Pinpoint the cell where the given text exists, returning its (x, y) midpoint coordinate. 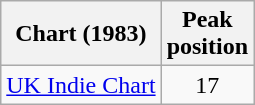
UK Indie Chart (81, 85)
Chart (1983) (81, 34)
17 (207, 85)
Peakposition (207, 34)
